Detect which cell encompasses the target text, then output its [x, y] center coordinate. 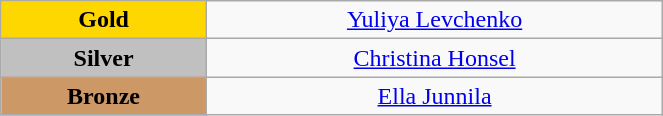
Gold [104, 20]
Silver [104, 58]
Christina Honsel [434, 58]
Bronze [104, 96]
Yuliya Levchenko [434, 20]
Ella Junnila [434, 96]
